Search for the cell housing the specified text and yield its (x, y) center coordinate. 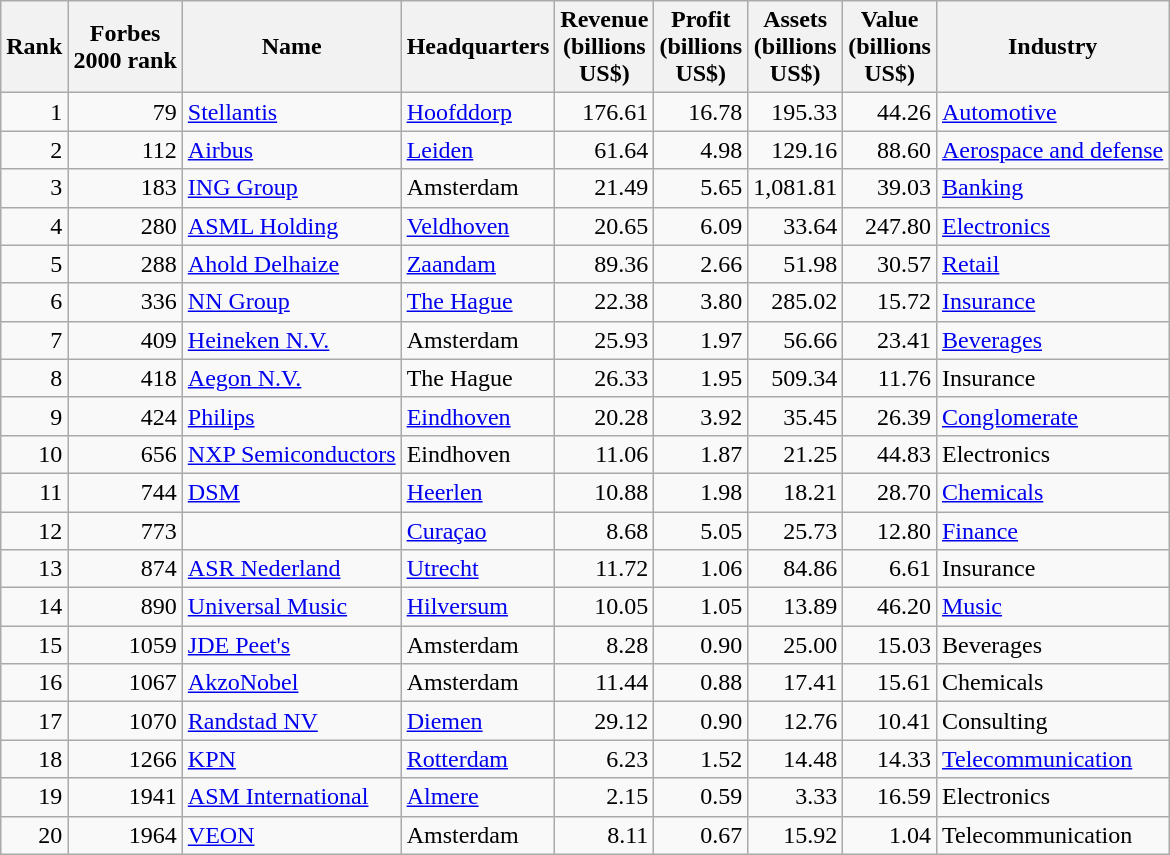
Retail (1052, 264)
1.06 (701, 569)
5 (34, 264)
44.26 (890, 112)
12 (34, 531)
288 (125, 264)
61.64 (604, 150)
7 (34, 340)
30.57 (890, 264)
8.11 (604, 835)
39.03 (890, 188)
Diemen (478, 721)
ING Group (292, 188)
14.33 (890, 759)
Banking (1052, 188)
1070 (125, 721)
10.41 (890, 721)
3.92 (701, 416)
129.16 (796, 150)
KPN (292, 759)
0.67 (701, 835)
25.73 (796, 531)
25.93 (604, 340)
13.89 (796, 607)
46.20 (890, 607)
15.03 (890, 645)
Automotive (1052, 112)
89.36 (604, 264)
Aerospace and defense (1052, 150)
15.61 (890, 683)
17 (34, 721)
6.23 (604, 759)
1.97 (701, 340)
6 (34, 302)
112 (125, 150)
8.68 (604, 531)
Rotterdam (478, 759)
280 (125, 226)
183 (125, 188)
285.02 (796, 302)
18.21 (796, 492)
5.05 (701, 531)
773 (125, 531)
1.98 (701, 492)
Profit(billions US$) (701, 47)
Revenue(billions US$) (604, 47)
16.59 (890, 797)
874 (125, 569)
890 (125, 607)
26.33 (604, 378)
Universal Music (292, 607)
Veldhoven (478, 226)
88.60 (890, 150)
JDE Peet's (292, 645)
Zaandam (478, 264)
11.76 (890, 378)
Assets(billions US$) (796, 47)
Value(billions US$) (890, 47)
1.04 (890, 835)
17.41 (796, 683)
176.61 (604, 112)
247.80 (890, 226)
418 (125, 378)
509.34 (796, 378)
20.28 (604, 416)
Philips (292, 416)
409 (125, 340)
6.09 (701, 226)
Randstad NV (292, 721)
1.52 (701, 759)
1067 (125, 683)
29.12 (604, 721)
35.45 (796, 416)
Hilversum (478, 607)
Leiden (478, 150)
Stellantis (292, 112)
1,081.81 (796, 188)
12.76 (796, 721)
20 (34, 835)
195.33 (796, 112)
424 (125, 416)
15 (34, 645)
84.86 (796, 569)
1 (34, 112)
4 (34, 226)
2.66 (701, 264)
Music (1052, 607)
Ahold Delhaize (292, 264)
28.70 (890, 492)
22.38 (604, 302)
14.48 (796, 759)
16.78 (701, 112)
DSM (292, 492)
Industry (1052, 47)
Airbus (292, 150)
26.39 (890, 416)
21.49 (604, 188)
56.66 (796, 340)
3.33 (796, 797)
Finance (1052, 531)
1.87 (701, 454)
1964 (125, 835)
1.95 (701, 378)
23.41 (890, 340)
15.92 (796, 835)
11.72 (604, 569)
19 (34, 797)
Utrecht (478, 569)
656 (125, 454)
Aegon N.V. (292, 378)
ASM International (292, 797)
33.64 (796, 226)
11.06 (604, 454)
336 (125, 302)
10.05 (604, 607)
79 (125, 112)
NXP Semiconductors (292, 454)
14 (34, 607)
1.05 (701, 607)
3 (34, 188)
15.72 (890, 302)
8 (34, 378)
0.59 (701, 797)
ASR Nederland (292, 569)
Rank (34, 47)
13 (34, 569)
Heerlen (478, 492)
1941 (125, 797)
AkzoNobel (292, 683)
10.88 (604, 492)
44.83 (890, 454)
Forbes 2000 rank (125, 47)
11.44 (604, 683)
18 (34, 759)
3.80 (701, 302)
NN Group (292, 302)
12.80 (890, 531)
51.98 (796, 264)
Name (292, 47)
Curaçao (478, 531)
20.65 (604, 226)
10 (34, 454)
Conglomerate (1052, 416)
0.88 (701, 683)
2.15 (604, 797)
2 (34, 150)
Consulting (1052, 721)
9 (34, 416)
4.98 (701, 150)
1266 (125, 759)
6.61 (890, 569)
Hoofddorp (478, 112)
ASML Holding (292, 226)
Heineken N.V. (292, 340)
744 (125, 492)
16 (34, 683)
VEON (292, 835)
1059 (125, 645)
Almere (478, 797)
8.28 (604, 645)
Headquarters (478, 47)
25.00 (796, 645)
5.65 (701, 188)
21.25 (796, 454)
11 (34, 492)
